Output the [X, Y] coordinate of the center of the cell containing the given text.  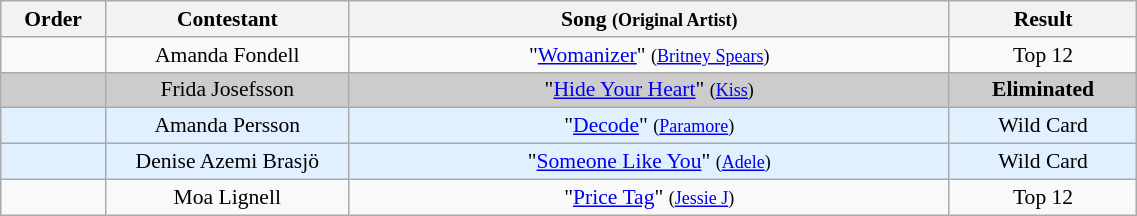
Song (Original Artist) [649, 19]
Contestant [227, 19]
"Decode" (Paramore) [649, 126]
Amanda Fondell [227, 55]
Result [1043, 19]
Eliminated [1043, 90]
Denise Azemi Brasjö [227, 162]
Moa Lignell [227, 197]
"Hide Your Heart" (Kiss) [649, 90]
Amanda Persson [227, 126]
Frida Josefsson [227, 90]
"Womanizer" (Britney Spears) [649, 55]
Order [54, 19]
"Someone Like You" (Adele) [649, 162]
"Price Tag" (Jessie J) [649, 197]
